Pinpoint the cell where the given text exists, returning its (X, Y) midpoint coordinate. 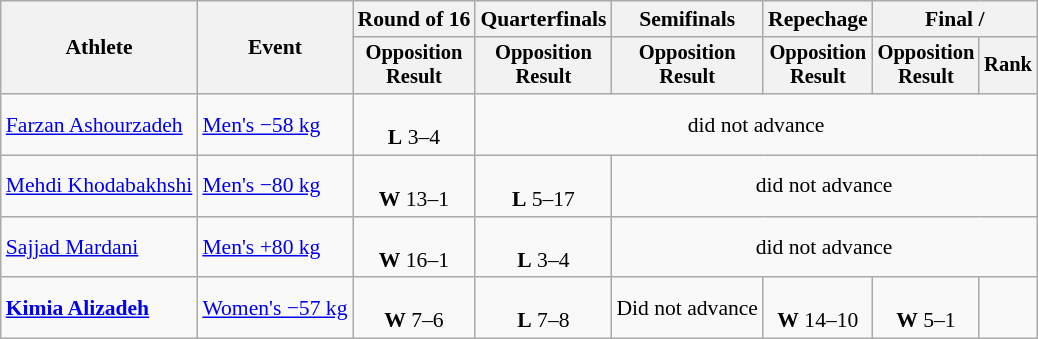
Sajjad Mardani (100, 248)
Repechage (818, 19)
W 13–1 (414, 186)
W 16–1 (414, 248)
Men's −58 kg (274, 124)
Mehdi Khodabakhshi (100, 186)
W 7–6 (414, 308)
Farzan Ashourzadeh (100, 124)
Quarterfinals (543, 19)
Event (274, 48)
W 5–1 (926, 308)
Did not advance (687, 308)
Final / (955, 19)
Semifinals (687, 19)
Men's +80 kg (274, 248)
Kimia Alizadeh (100, 308)
L 5–17 (543, 186)
Athlete (100, 48)
W 14–10 (818, 308)
Round of 16 (414, 19)
L 7–8 (543, 308)
Women's −57 kg (274, 308)
Rank (1008, 66)
Men's −80 kg (274, 186)
